Return the (x, y) coordinate for the center point of the cell that contains the specified text.  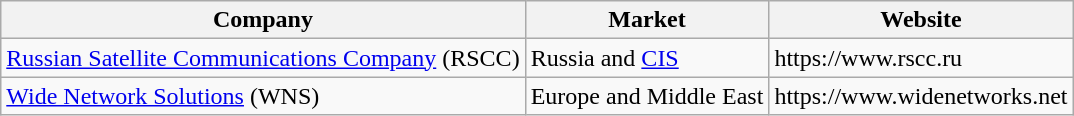
Website (921, 20)
Wide Network Solutions (WNS) (263, 96)
Russian Satellite Communications Company (RSCC) (263, 58)
Company (263, 20)
Europe and Middle East (647, 96)
https://www.widenetworks.net (921, 96)
Market (647, 20)
Russia and CIS (647, 58)
https://www.rscc.ru (921, 58)
